Identify which cell holds the provided text, then report its (x, y) central coordinate. 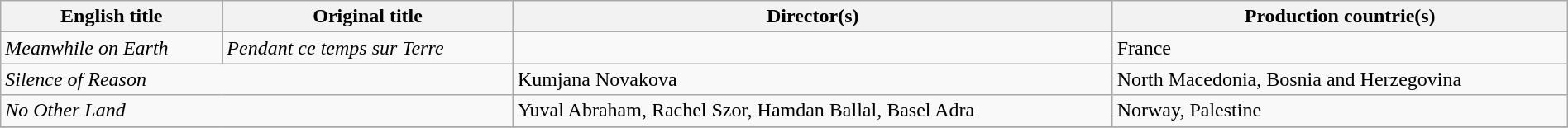
Norway, Palestine (1340, 111)
Silence of Reason (257, 79)
English title (112, 17)
Meanwhile on Earth (112, 48)
Pendant ce temps sur Terre (368, 48)
Kumjana Novakova (812, 79)
No Other Land (257, 111)
Production countrie(s) (1340, 17)
Yuval Abraham, Rachel Szor, Hamdan Ballal, Basel Adra (812, 111)
Original title (368, 17)
North Macedonia, Bosnia and Herzegovina (1340, 79)
Director(s) (812, 17)
France (1340, 48)
